Extract the [X, Y] coordinate from the center of the cell holding the provided text.  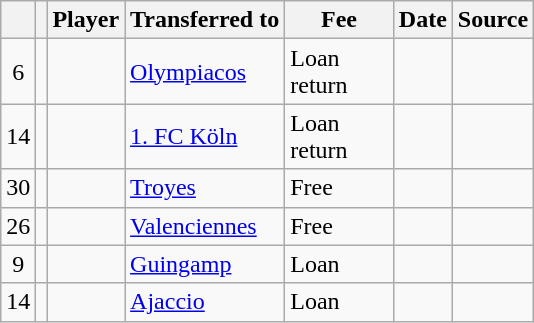
Date [422, 20]
Olympiacos [205, 72]
Fee [340, 20]
9 [18, 264]
Troyes [205, 188]
Transferred to [205, 20]
26 [18, 226]
Source [492, 20]
1. FC Köln [205, 136]
Ajaccio [205, 302]
Valenciennes [205, 226]
6 [18, 72]
Guingamp [205, 264]
Player [86, 20]
30 [18, 188]
